Scan for the cell matching the given text and deliver its [x, y] coordinate at center. 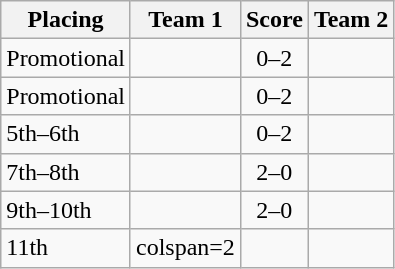
7th–8th [66, 172]
Team 1 [185, 20]
5th–6th [66, 134]
Score [274, 20]
colspan=2 [185, 248]
11th [66, 248]
Team 2 [351, 20]
9th–10th [66, 210]
Placing [66, 20]
